Determine the [x, y] coordinate at the center of the cell enclosing the given text.  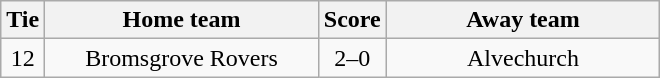
Away team [523, 20]
Tie [23, 20]
Home team [182, 20]
Alvechurch [523, 58]
2–0 [352, 58]
12 [23, 58]
Score [352, 20]
Bromsgrove Rovers [182, 58]
